Scan for the cell matching the given text and deliver its (x, y) coordinate at center. 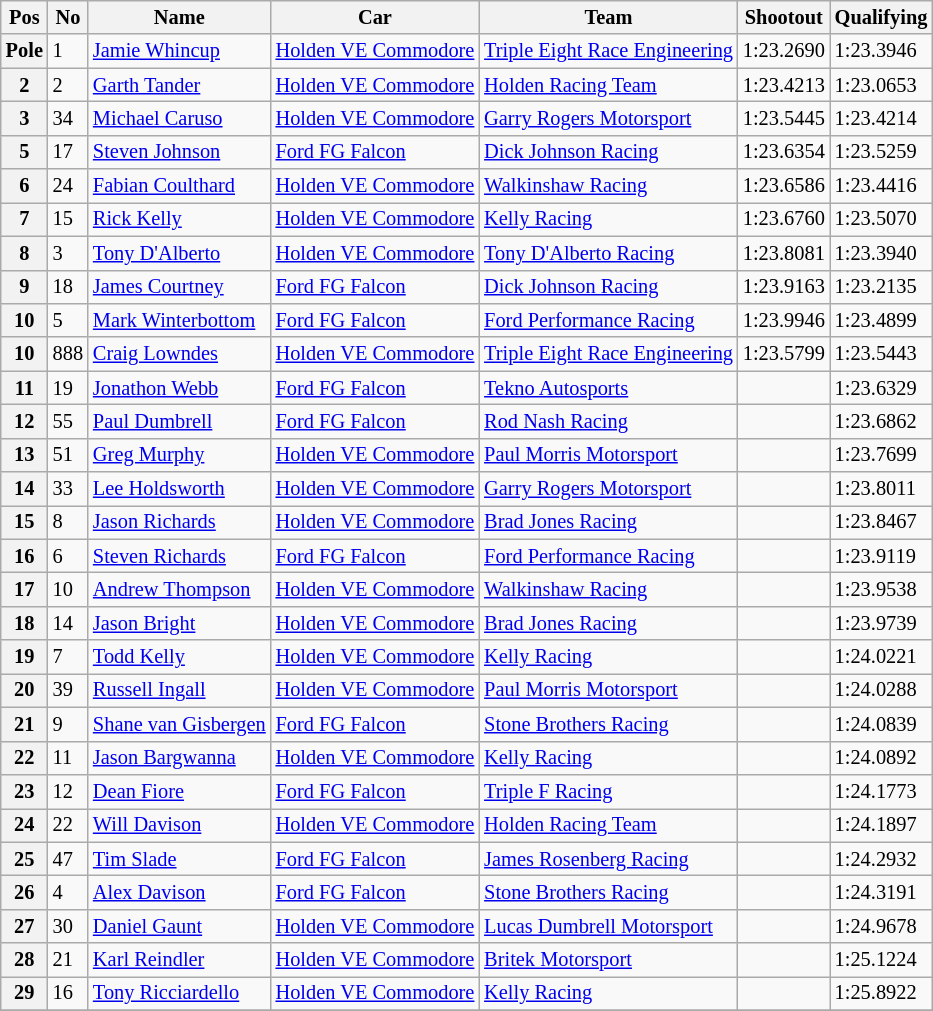
1:23.2690 (784, 51)
26 (24, 892)
1:23.4213 (784, 85)
25 (24, 859)
1:23.6760 (784, 219)
888 (68, 354)
1:23.8011 (882, 489)
1:25.1224 (882, 960)
1:23.6862 (882, 421)
1:23.5259 (882, 152)
1:23.6354 (784, 152)
Jason Bargwanna (180, 758)
Qualifying (882, 17)
55 (68, 421)
28 (24, 960)
1:24.0839 (882, 724)
Shane van Gisbergen (180, 724)
Pos (24, 17)
1:23.5443 (882, 354)
1:23.9946 (784, 320)
Greg Murphy (180, 455)
Lucas Dumbrell Motorsport (608, 926)
1:24.0221 (882, 657)
29 (24, 993)
1:23.9163 (784, 287)
1:24.0288 (882, 690)
27 (24, 926)
23 (24, 791)
Craig Lowndes (180, 354)
Lee Holdsworth (180, 489)
51 (68, 455)
Britek Motorsport (608, 960)
Fabian Coulthard (180, 186)
1:23.9119 (882, 556)
Jamie Whincup (180, 51)
1:23.8081 (784, 253)
Car (376, 17)
1:23.7699 (882, 455)
Tony D'Alberto Racing (608, 253)
1:23.3940 (882, 253)
Name (180, 17)
Karl Reindler (180, 960)
1:24.9678 (882, 926)
Team (608, 17)
30 (68, 926)
Jason Bright (180, 623)
1:24.2932 (882, 859)
1:24.3191 (882, 892)
Daniel Gaunt (180, 926)
Tim Slade (180, 859)
James Courtney (180, 287)
No (68, 17)
1:24.1773 (882, 791)
Michael Caruso (180, 118)
1:23.4416 (882, 186)
1:23.5445 (784, 118)
1:23.5799 (784, 354)
Jonathon Webb (180, 388)
Pole (24, 51)
1:24.1897 (882, 825)
1:23.8467 (882, 522)
Russell Ingall (180, 690)
1:23.4899 (882, 320)
Tekno Autosports (608, 388)
39 (68, 690)
1:23.0653 (882, 85)
1:23.3946 (882, 51)
Andrew Thompson (180, 589)
Paul Dumbrell (180, 421)
Mark Winterbottom (180, 320)
1:25.8922 (882, 993)
1:23.2135 (882, 287)
Will Davison (180, 825)
4 (68, 892)
Alex Davison (180, 892)
Jason Richards (180, 522)
Triple F Racing (608, 791)
Tony Ricciardello (180, 993)
1:23.6586 (784, 186)
1:24.0892 (882, 758)
1 (68, 51)
1:23.9739 (882, 623)
Garth Tander (180, 85)
13 (24, 455)
34 (68, 118)
47 (68, 859)
1:23.5070 (882, 219)
Todd Kelly (180, 657)
Tony D'Alberto (180, 253)
1:23.9538 (882, 589)
Steven Richards (180, 556)
1:23.6329 (882, 388)
Rick Kelly (180, 219)
Steven Johnson (180, 152)
Dean Fiore (180, 791)
James Rosenberg Racing (608, 859)
33 (68, 489)
1:23.4214 (882, 118)
Shootout (784, 17)
Rod Nash Racing (608, 421)
20 (24, 690)
